Find where the given text appears and provide that cell's center as [x, y] coordinate. 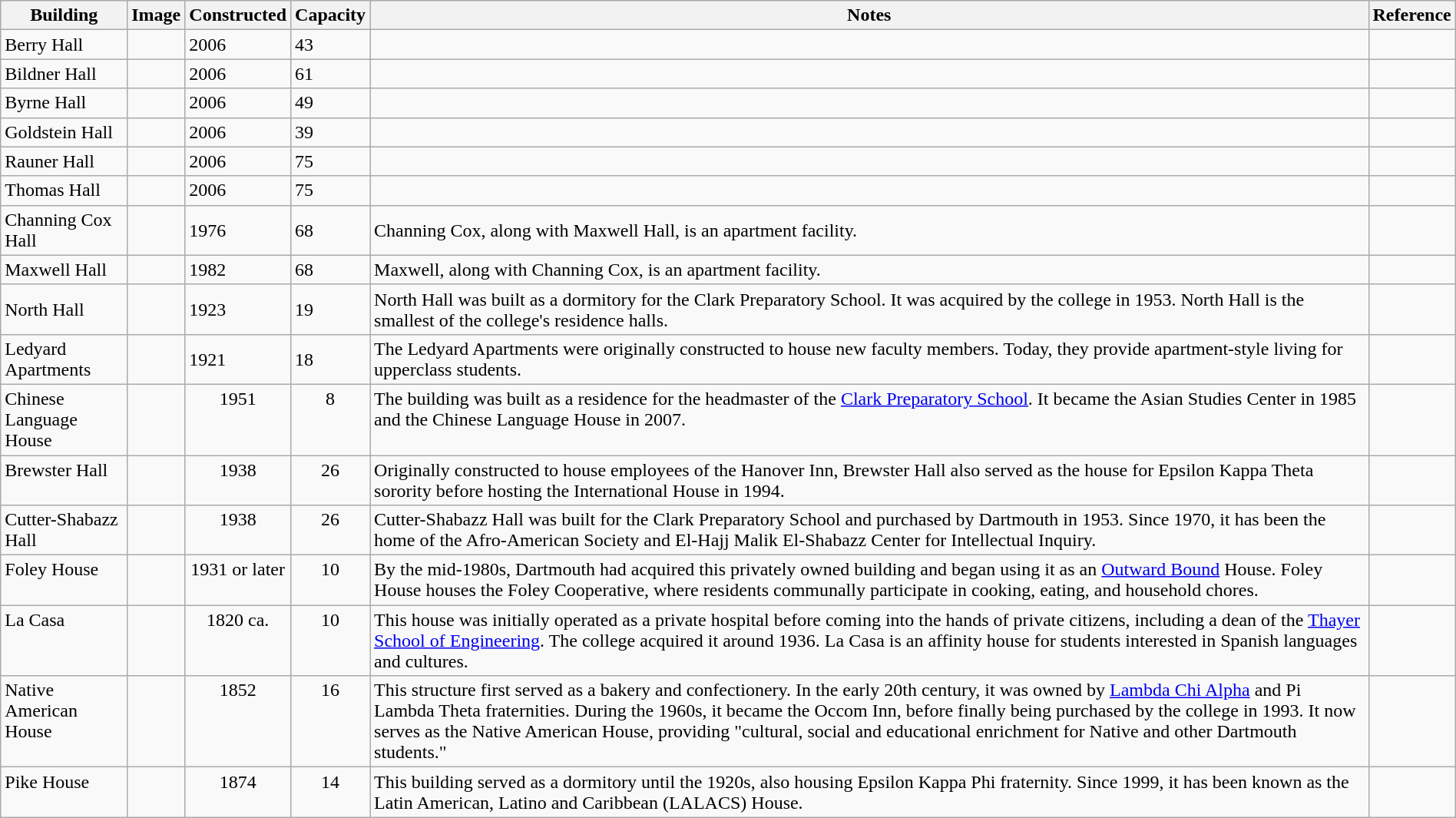
Reference [1411, 15]
Image [157, 15]
Maxwell Hall [65, 270]
Brewster Hall [65, 479]
Thomas Hall [65, 190]
Ledyard Apartments [65, 359]
1874 [238, 793]
Foley House [65, 581]
Channing Cox, along with Maxwell Hall, is an apartment facility. [869, 230]
1820 ca. [238, 641]
16 [330, 722]
61 [330, 74]
18 [330, 359]
1923 [238, 309]
19 [330, 309]
1976 [238, 230]
Goldstein Hall [65, 132]
43 [330, 45]
49 [330, 103]
1852 [238, 722]
Native American House [65, 722]
Bildner Hall [65, 74]
Building [65, 15]
Channing Cox Hall [65, 230]
14 [330, 793]
39 [330, 132]
Cutter-Shabazz Hall [65, 530]
1921 [238, 359]
North Hall [65, 309]
1951 [238, 419]
Rauner Hall [65, 161]
Constructed [238, 15]
La Casa [65, 641]
Maxwell, along with Channing Cox, is an apartment facility. [869, 270]
1982 [238, 270]
The Ledyard Apartments were originally constructed to house new faculty members. Today, they provide apartment-style living for upperclass students. [869, 359]
Capacity [330, 15]
8 [330, 419]
Berry Hall [65, 45]
1931 or later [238, 581]
Byrne Hall [65, 103]
Pike House [65, 793]
Notes [869, 15]
Chinese Language House [65, 419]
